Find where the given text appears and provide that cell's center as [x, y] coordinate. 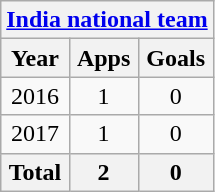
Apps [104, 58]
India national team [107, 20]
Year [35, 58]
Total [35, 172]
2 [104, 172]
2016 [35, 96]
2017 [35, 134]
Goals [176, 58]
